Provide the (X, Y) coordinate of the cell's center where the given text is located.  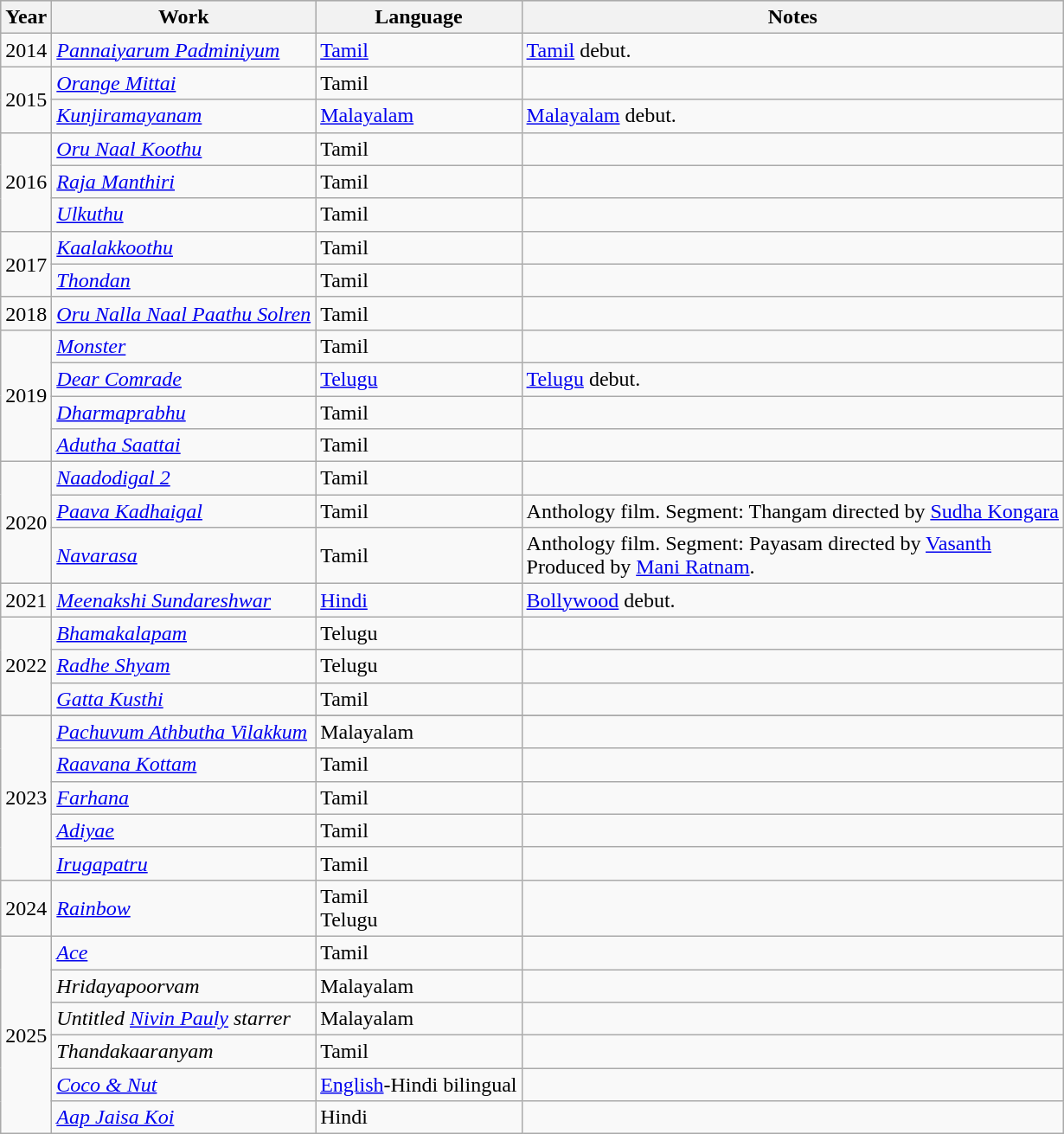
2017 (26, 264)
Bollywood debut. (792, 600)
Oru Naal Koothu (183, 149)
2015 (26, 99)
Ace (183, 952)
Farhana (183, 798)
Hridayapoorvam (183, 985)
2022 (26, 666)
Bhamakalapam (183, 633)
Year (26, 17)
Naadodigal 2 (183, 478)
Tamil debut. (792, 50)
Aap Jaisa Koi (183, 1118)
Telugu debut. (792, 379)
Kunjiramayanam (183, 116)
Adutha Saattai (183, 445)
Dharmaprabhu (183, 413)
2021 (26, 600)
2014 (26, 50)
Anthology film. Segment: Thangam directed by Sudha Kongara (792, 511)
Paava Kadhaigal (183, 511)
TamilTelugu (419, 908)
2023 (26, 798)
English-Hindi bilingual (419, 1085)
Thandakaaranyam (183, 1052)
Irugapatru (183, 863)
Work (183, 17)
Radhe Shyam (183, 666)
Raavana Kottam (183, 765)
Ulkuthu (183, 215)
Pannaiyarum Padminiyum (183, 50)
Notes (792, 17)
2020 (26, 522)
Untitled Nivin Pauly starrer (183, 1019)
Adiyae (183, 830)
2016 (26, 182)
2019 (26, 395)
Malayalam debut. (792, 116)
Pachuvum Athbutha Vilakkum (183, 732)
Navarasa (183, 555)
Kaalakkoothu (183, 247)
Thondan (183, 280)
2018 (26, 313)
Monster (183, 346)
Raja Manthiri (183, 182)
2025 (26, 1035)
Rainbow (183, 908)
Language (419, 17)
2024 (26, 908)
Anthology film. Segment: Payasam directed by Vasanth Produced by Mani Ratnam. (792, 555)
Gatta Kusthi (183, 699)
Orange Mittai (183, 83)
Meenakshi Sundareshwar (183, 600)
Coco & Nut (183, 1085)
Oru Nalla Naal Paathu Solren (183, 313)
Dear Comrade (183, 379)
